From the cell containing the given text, extract its center point as [X, Y] coordinate. 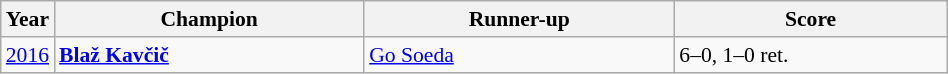
2016 [28, 55]
Champion [209, 19]
Score [810, 19]
Blaž Kavčič [209, 55]
Go Soeda [519, 55]
Runner-up [519, 19]
Year [28, 19]
6–0, 1–0 ret. [810, 55]
